Locate the cell with the specified text and output its (X, Y) center coordinate. 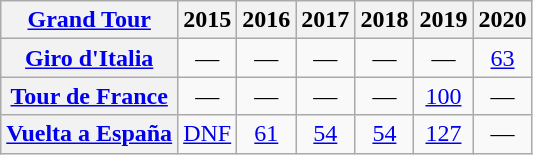
63 (502, 58)
61 (266, 134)
Tour de France (90, 96)
Vuelta a España (90, 134)
2018 (384, 20)
2016 (266, 20)
Giro d'Italia (90, 58)
2019 (444, 20)
2017 (326, 20)
100 (444, 96)
DNF (208, 134)
127 (444, 134)
2020 (502, 20)
2015 (208, 20)
Grand Tour (90, 20)
